Capture the cell that displays the provided text and extract its [x, y] central coordinate. 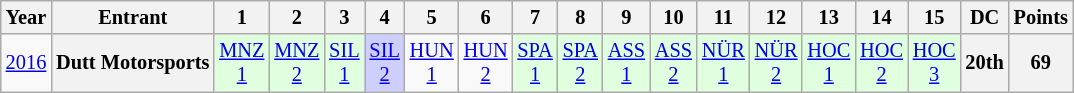
12 [776, 17]
NÜR1 [724, 63]
SPA1 [534, 63]
Dutt Motorsports [132, 63]
14 [882, 17]
HOC2 [882, 63]
69 [1041, 63]
3 [344, 17]
MNZ2 [296, 63]
5 [432, 17]
10 [674, 17]
11 [724, 17]
Year [26, 17]
Entrant [132, 17]
15 [934, 17]
ASS1 [626, 63]
1 [242, 17]
SIL2 [385, 63]
2016 [26, 63]
SPA2 [580, 63]
HUN1 [432, 63]
2 [296, 17]
7 [534, 17]
SIL1 [344, 63]
13 [828, 17]
6 [486, 17]
8 [580, 17]
DC [985, 17]
HOC3 [934, 63]
MNZ1 [242, 63]
HUN2 [486, 63]
4 [385, 17]
NÜR2 [776, 63]
9 [626, 17]
20th [985, 63]
HOC1 [828, 63]
Points [1041, 17]
ASS2 [674, 63]
